Detect which cell encompasses the target text, then output its [X, Y] center coordinate. 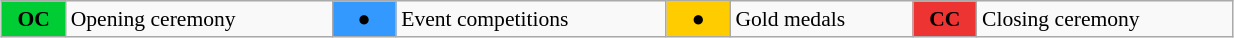
CC [945, 19]
Gold medals [821, 19]
Closing ceremony [1105, 19]
OC [34, 19]
Opening ceremony [199, 19]
Event competitions [531, 19]
